From the cell containing the given text, extract its center point as (X, Y) coordinate. 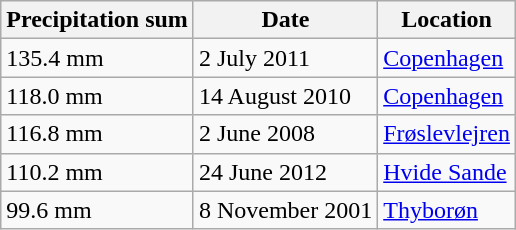
118.0 mm (98, 96)
116.8 mm (98, 134)
Location (447, 20)
Frøslevlejren (447, 134)
Date (285, 20)
2 July 2011 (285, 58)
110.2 mm (98, 172)
8 November 2001 (285, 210)
14 August 2010 (285, 96)
Hvide Sande (447, 172)
99.6 mm (98, 210)
2 June 2008 (285, 134)
Thyborøn (447, 210)
Precipitation sum (98, 20)
135.4 mm (98, 58)
24 June 2012 (285, 172)
